Find where the given text appears and provide that cell's center as (X, Y) coordinate. 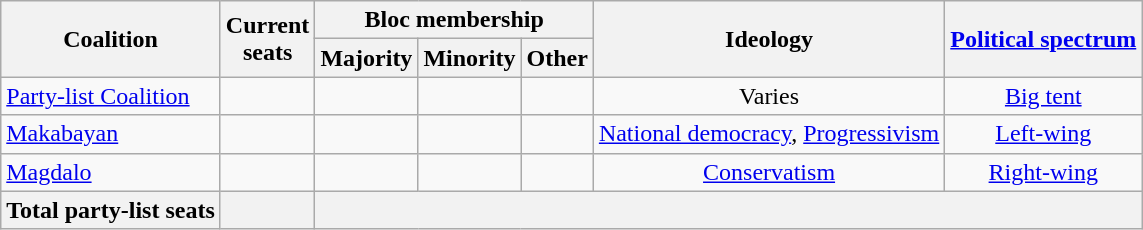
Bloc membership (454, 20)
Political spectrum (1044, 39)
Right-wing (1044, 172)
Big tent (1044, 96)
Other (557, 58)
Makabayan (111, 134)
Conservatism (768, 172)
Ideology (768, 39)
Coalition (111, 39)
Current seats (268, 39)
Total party-list seats (111, 210)
Left-wing (1044, 134)
Magdalo (111, 172)
Party-list Coalition (111, 96)
Minority (470, 58)
Varies (768, 96)
Majority (366, 58)
National democracy, Progressivism (768, 134)
